Capture the cell that displays the provided text and extract its (X, Y) central coordinate. 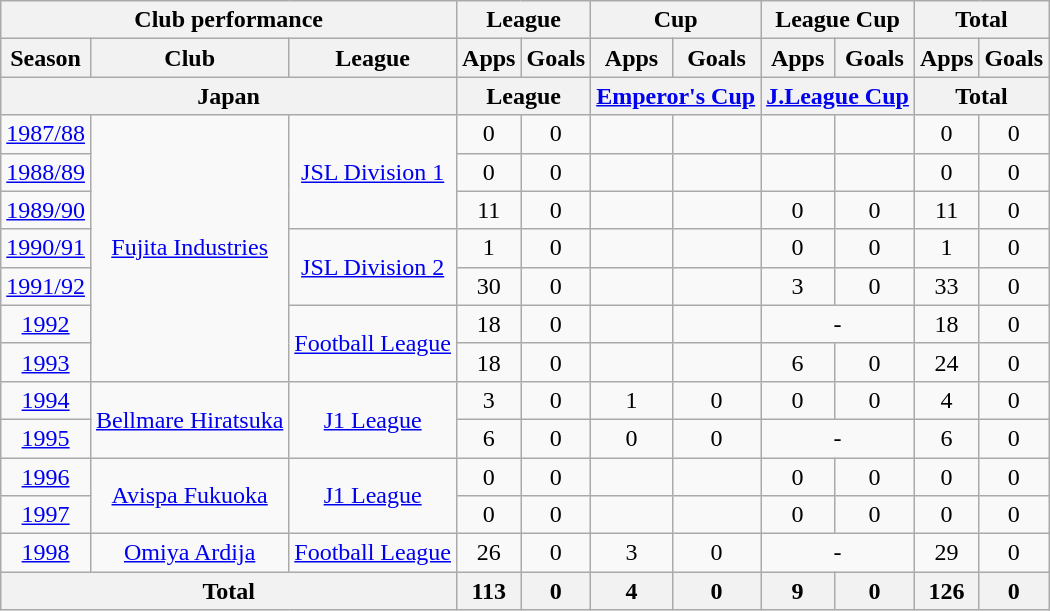
Cup (676, 20)
JSL Division 2 (373, 267)
Club (189, 58)
1992 (46, 324)
Season (46, 58)
126 (946, 591)
33 (946, 286)
1998 (46, 553)
24 (946, 362)
Bellmare Hiratsuka (189, 419)
1995 (46, 438)
Omiya Ardija (189, 553)
JSL Division 1 (373, 172)
Fujita Industries (189, 248)
26 (489, 553)
1996 (46, 477)
9 (798, 591)
1993 (46, 362)
League Cup (838, 20)
1988/89 (46, 172)
1987/88 (46, 134)
1997 (46, 515)
29 (946, 553)
Japan (229, 96)
Emperor's Cup (676, 96)
1989/90 (46, 210)
Club performance (229, 20)
1994 (46, 400)
30 (489, 286)
113 (489, 591)
J.League Cup (838, 96)
Avispa Fukuoka (189, 496)
1991/92 (46, 286)
1990/91 (46, 248)
